Return [x, y] of the center of cell containing provided text 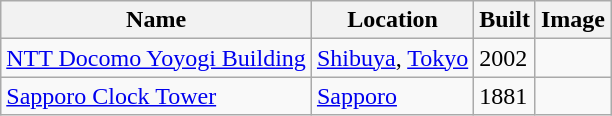
Sapporo Clock Tower [156, 96]
Sapporo [392, 96]
2002 [505, 58]
NTT Docomo Yoyogi Building [156, 58]
Location [392, 20]
Shibuya, Tokyo [392, 58]
Name [156, 20]
Image [572, 20]
1881 [505, 96]
Built [505, 20]
